Capture the cell that displays the provided text and extract its [x, y] central coordinate. 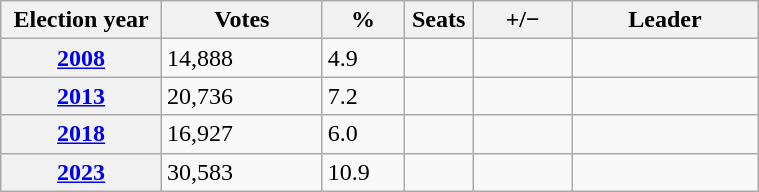
Votes [242, 20]
+/− [522, 20]
16,927 [242, 134]
4.9 [363, 58]
2018 [82, 134]
20,736 [242, 96]
6.0 [363, 134]
Election year [82, 20]
14,888 [242, 58]
30,583 [242, 172]
Seats [438, 20]
2023 [82, 172]
2008 [82, 58]
Leader [665, 20]
2013 [82, 96]
% [363, 20]
10.9 [363, 172]
7.2 [363, 96]
